Search for the cell housing the specified text and yield its (x, y) center coordinate. 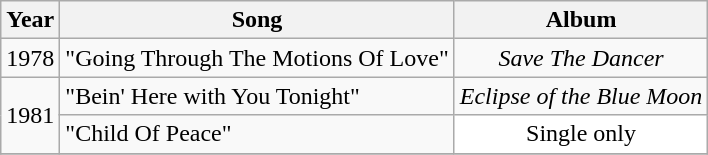
Single only (581, 134)
Year (30, 20)
1978 (30, 58)
"Going Through The Motions Of Love" (257, 58)
1981 (30, 115)
"Bein' Here with You Tonight" (257, 96)
Album (581, 20)
Song (257, 20)
Save The Dancer (581, 58)
Eclipse of the Blue Moon (581, 96)
"Child Of Peace" (257, 134)
